Find where the given text appears and provide that cell's center as (X, Y) coordinate. 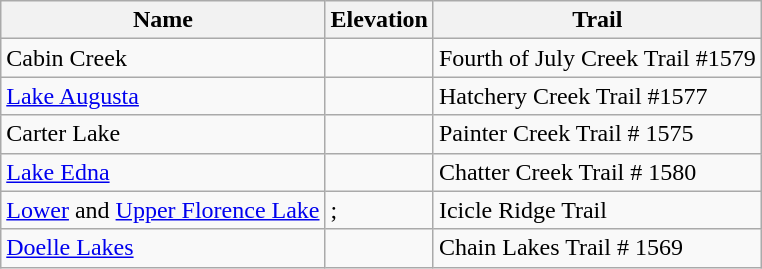
Carter Lake (163, 134)
Chatter Creek Trail # 1580 (597, 172)
Name (163, 20)
Lake Edna (163, 172)
Chain Lakes Trail # 1569 (597, 248)
Doelle Lakes (163, 248)
Cabin Creek (163, 58)
Painter Creek Trail # 1575 (597, 134)
Fourth of July Creek Trail #1579 (597, 58)
Elevation (379, 20)
Trail (597, 20)
Lake Augusta (163, 96)
; (379, 210)
Lower and Upper Florence Lake (163, 210)
Icicle Ridge Trail (597, 210)
Hatchery Creek Trail #1577 (597, 96)
